Output the (x, y) coordinate of the center of the cell containing the given text.  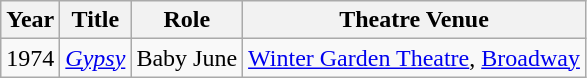
Role (187, 20)
1974 (30, 58)
Baby June (187, 58)
Gypsy (96, 58)
Winter Garden Theatre, Broadway (414, 58)
Year (30, 20)
Theatre Venue (414, 20)
Title (96, 20)
